Determine the (X, Y) coordinate at the center of the cell enclosing the given text.  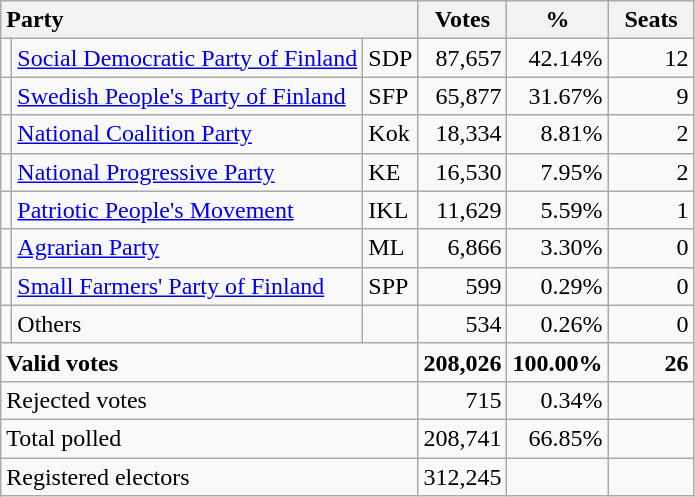
IKL (390, 210)
% (558, 20)
312,245 (462, 477)
100.00% (558, 362)
0.26% (558, 324)
16,530 (462, 172)
KE (390, 172)
208,026 (462, 362)
87,657 (462, 58)
208,741 (462, 438)
715 (462, 400)
Valid votes (210, 362)
ML (390, 248)
Rejected votes (210, 400)
11,629 (462, 210)
Others (188, 324)
Social Democratic Party of Finland (188, 58)
5.59% (558, 210)
SDP (390, 58)
8.81% (558, 134)
31.67% (558, 96)
599 (462, 286)
42.14% (558, 58)
SFP (390, 96)
66.85% (558, 438)
Registered electors (210, 477)
Swedish People's Party of Finland (188, 96)
Agrarian Party (188, 248)
National Progressive Party (188, 172)
SPP (390, 286)
534 (462, 324)
65,877 (462, 96)
0.34% (558, 400)
0.29% (558, 286)
National Coalition Party (188, 134)
12 (651, 58)
Seats (651, 20)
Votes (462, 20)
Kok (390, 134)
9 (651, 96)
18,334 (462, 134)
Total polled (210, 438)
Small Farmers' Party of Finland (188, 286)
1 (651, 210)
7.95% (558, 172)
3.30% (558, 248)
Party (210, 20)
6,866 (462, 248)
Patriotic People's Movement (188, 210)
26 (651, 362)
